Detect which cell encompasses the target text, then output its [X, Y] center coordinate. 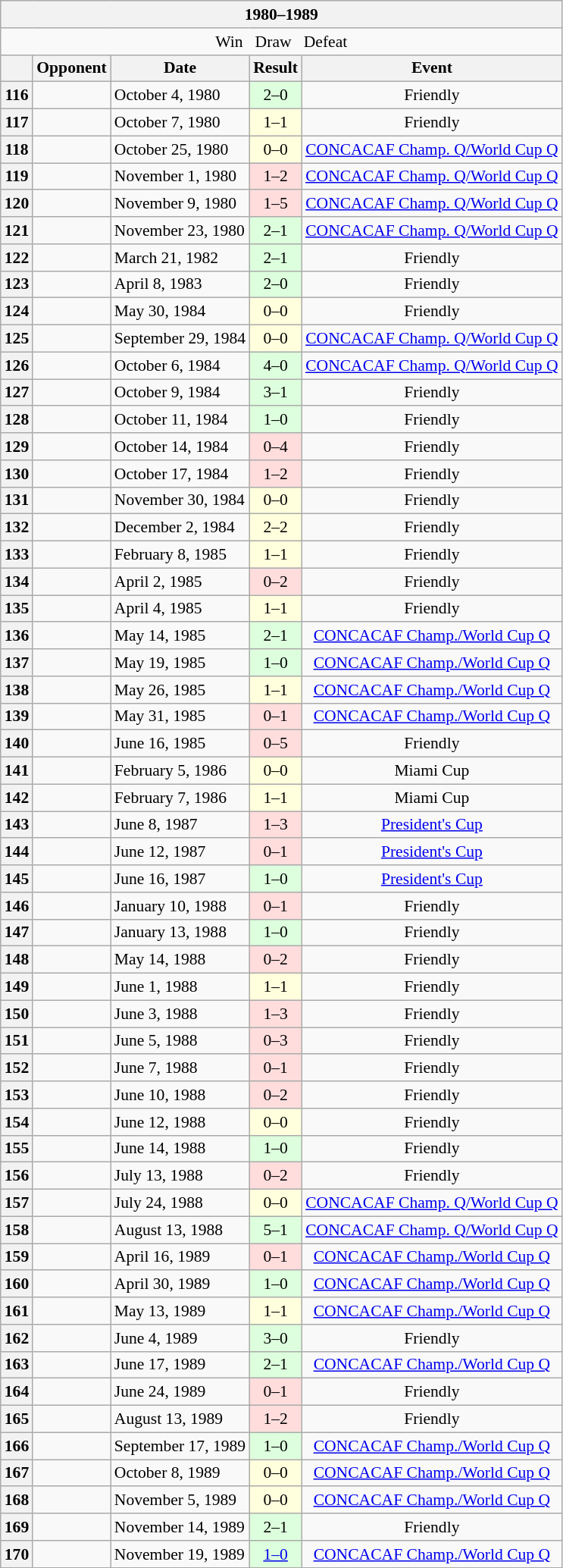
June 7, 1988 [180, 1068]
Event [432, 68]
165 [17, 1419]
June 8, 1987 [180, 825]
5–1 [276, 1230]
June 24, 1989 [180, 1392]
Opponent [71, 68]
160 [17, 1284]
June 12, 1987 [180, 852]
167 [17, 1473]
May 26, 1985 [180, 690]
April 2, 1985 [180, 582]
July 24, 1988 [180, 1203]
170 [17, 1554]
123 [17, 284]
January 13, 1988 [180, 933]
162 [17, 1338]
April 16, 1989 [180, 1257]
March 21, 1982 [180, 258]
February 8, 1985 [180, 555]
139 [17, 717]
June 5, 1988 [180, 1041]
2–2 [276, 528]
June 14, 1988 [180, 1149]
126 [17, 365]
November 30, 1984 [180, 500]
155 [17, 1149]
153 [17, 1095]
June 3, 1988 [180, 1014]
140 [17, 744]
May 14, 1988 [180, 960]
0–5 [276, 744]
October 25, 1980 [180, 149]
122 [17, 258]
3–1 [276, 393]
145 [17, 879]
August 13, 1988 [180, 1230]
4–0 [276, 365]
141 [17, 771]
Result [276, 68]
October 8, 1989 [180, 1473]
Date [180, 68]
February 7, 1986 [180, 798]
128 [17, 420]
151 [17, 1041]
156 [17, 1176]
0–4 [276, 447]
166 [17, 1446]
May 31, 1985 [180, 717]
1980–1989 [282, 14]
Win Draw Defeat [282, 42]
118 [17, 149]
129 [17, 447]
June 17, 1989 [180, 1365]
November 19, 1989 [180, 1554]
November 23, 1980 [180, 230]
150 [17, 1014]
April 8, 1983 [180, 284]
147 [17, 933]
September 29, 1984 [180, 339]
October 14, 1984 [180, 447]
January 10, 1988 [180, 906]
168 [17, 1501]
136 [17, 636]
July 13, 1988 [180, 1176]
135 [17, 609]
121 [17, 230]
October 11, 1984 [180, 420]
November 1, 1980 [180, 177]
June 16, 1987 [180, 879]
152 [17, 1068]
June 16, 1985 [180, 744]
134 [17, 582]
163 [17, 1365]
116 [17, 96]
157 [17, 1203]
November 5, 1989 [180, 1501]
117 [17, 123]
137 [17, 663]
May 14, 1985 [180, 636]
September 17, 1989 [180, 1446]
June 10, 1988 [180, 1095]
133 [17, 555]
119 [17, 177]
August 13, 1989 [180, 1419]
159 [17, 1257]
3–0 [276, 1338]
June 1, 1988 [180, 987]
132 [17, 528]
April 4, 1985 [180, 609]
November 9, 1980 [180, 204]
October 17, 1984 [180, 474]
125 [17, 339]
148 [17, 960]
May 19, 1985 [180, 663]
146 [17, 906]
124 [17, 312]
October 6, 1984 [180, 365]
143 [17, 825]
1–5 [276, 204]
138 [17, 690]
149 [17, 987]
June 4, 1989 [180, 1338]
127 [17, 393]
169 [17, 1527]
130 [17, 474]
0–3 [276, 1041]
April 30, 1989 [180, 1284]
120 [17, 204]
May 13, 1989 [180, 1311]
June 12, 1988 [180, 1122]
154 [17, 1122]
October 7, 1980 [180, 123]
142 [17, 798]
131 [17, 500]
144 [17, 852]
February 5, 1986 [180, 771]
December 2, 1984 [180, 528]
158 [17, 1230]
161 [17, 1311]
164 [17, 1392]
October 9, 1984 [180, 393]
November 14, 1989 [180, 1527]
May 30, 1984 [180, 312]
October 4, 1980 [180, 96]
